Determine the (X, Y) coordinate at the center of the cell enclosing the given text.  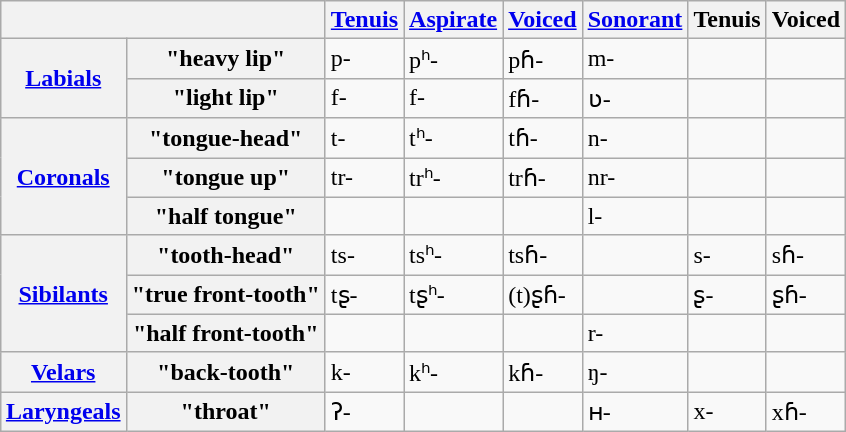
ʜ- (635, 412)
ʂ- (727, 295)
t- (364, 138)
ts- (364, 255)
"light lip" (226, 98)
Laryngeals (63, 412)
x- (727, 412)
pɦ- (543, 59)
nr- (635, 178)
fɦ- (543, 98)
ʔ- (364, 412)
"half front-tooth" (226, 333)
trʰ- (454, 178)
"tongue-head" (226, 138)
ʂɦ- (806, 295)
"tongue up" (226, 178)
ŋ- (635, 372)
Labials (63, 78)
pʰ- (454, 59)
"half tongue" (226, 216)
s- (727, 255)
"heavy lip" (226, 59)
ʋ- (635, 98)
Coronals (63, 176)
l- (635, 216)
trɦ- (543, 178)
kɦ- (543, 372)
tsɦ- (543, 255)
sɦ- (806, 255)
xɦ- (806, 412)
m- (635, 59)
n- (635, 138)
"tooth-head" (226, 255)
p- (364, 59)
Sonorant (635, 20)
Sibilants (63, 294)
tsʰ- (454, 255)
tʂʰ- (454, 295)
k- (364, 372)
tʂ- (364, 295)
"throat" (226, 412)
"back-tooth" (226, 372)
kʰ- (454, 372)
tr- (364, 178)
r- (635, 333)
tɦ- (543, 138)
Velars (63, 372)
(t)ʂɦ- (543, 295)
tʰ- (454, 138)
"true front-tooth" (226, 295)
Aspirate (454, 20)
